Capture the cell that displays the provided text and extract its (x, y) central coordinate. 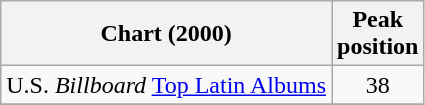
Chart (2000) (166, 34)
U.S. Billboard Top Latin Albums (166, 85)
38 (378, 85)
Peakposition (378, 34)
